Determine the (x, y) coordinate at the center of the cell enclosing the given text.  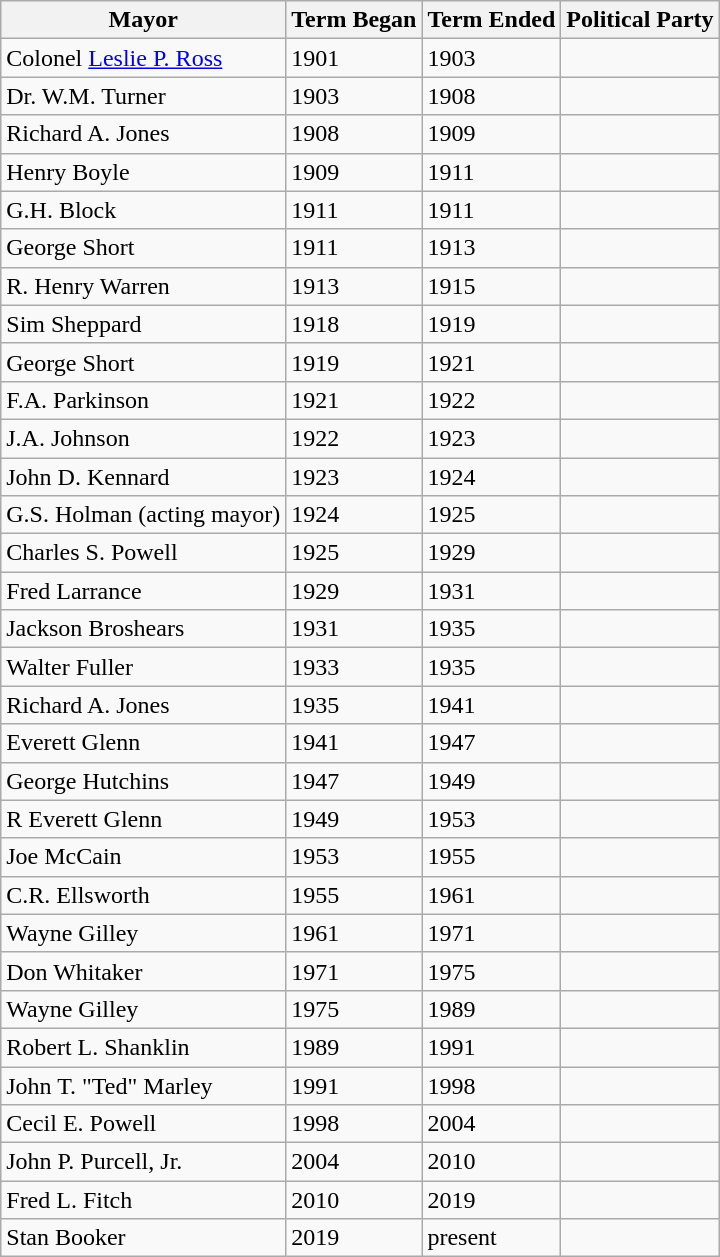
Colonel Leslie P. Ross (144, 58)
Joe McCain (144, 857)
Charles S. Powell (144, 553)
F.A. Parkinson (144, 400)
1933 (354, 667)
Everett Glenn (144, 743)
Fred Larrance (144, 591)
John D. Kennard (144, 477)
John P. Purcell, Jr. (144, 1162)
Fred L. Fitch (144, 1200)
R. Henry Warren (144, 286)
John T. "Ted" Marley (144, 1085)
J.A. Johnson (144, 438)
Cecil E. Powell (144, 1124)
Jackson Broshears (144, 629)
R Everett Glenn (144, 819)
1915 (492, 286)
Term Began (354, 20)
Dr. W.M. Turner (144, 96)
Robert L. Shanklin (144, 1047)
present (492, 1238)
Mayor (144, 20)
Stan Booker (144, 1238)
G.H. Block (144, 210)
Sim Sheppard (144, 324)
1901 (354, 58)
Term Ended (492, 20)
G.S. Holman (acting mayor) (144, 515)
Don Whitaker (144, 971)
Henry Boyle (144, 172)
C.R. Ellsworth (144, 895)
1918 (354, 324)
George Hutchins (144, 781)
Walter Fuller (144, 667)
Political Party (640, 20)
